Determine the [x, y] coordinate at the center of the cell enclosing the given text.  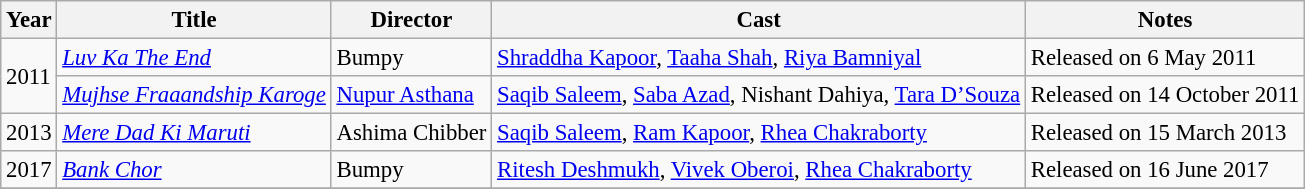
Released on 15 March 2013 [1164, 133]
Nupur Asthana [412, 95]
Shraddha Kapoor, Taaha Shah, Riya Bamniyal [759, 58]
Saqib Saleem, Saba Azad, Nishant Dahiya, Tara D’Souza [759, 95]
Released on 14 October 2011 [1164, 95]
Luv Ka The End [194, 58]
Released on 6 May 2011 [1164, 58]
2011 [29, 76]
Mere Dad Ki Maruti [194, 133]
Title [194, 20]
Released on 16 June 2017 [1164, 170]
Director [412, 20]
Year [29, 20]
Mujhse Fraaandship Karoge [194, 95]
Notes [1164, 20]
Cast [759, 20]
Ashima Chibber [412, 133]
Saqib Saleem, Ram Kapoor, Rhea Chakraborty [759, 133]
2013 [29, 133]
Bank Chor [194, 170]
2017 [29, 170]
Ritesh Deshmukh, Vivek Oberoi, Rhea Chakraborty [759, 170]
